Capture the cell that displays the provided text and extract its [X, Y] central coordinate. 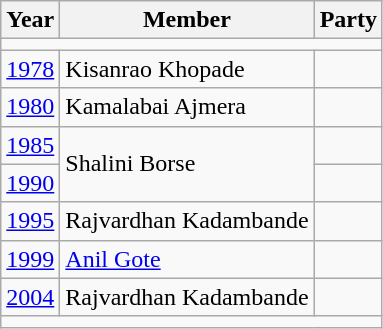
2004 [30, 297]
1980 [30, 107]
Kamalabai Ajmera [187, 107]
Kisanrao Khopade [187, 69]
1990 [30, 183]
Member [187, 20]
Party [348, 20]
1985 [30, 145]
Anil Gote [187, 259]
1978 [30, 69]
Shalini Borse [187, 164]
1995 [30, 221]
Year [30, 20]
1999 [30, 259]
